Search for the cell housing the specified text and yield its (x, y) center coordinate. 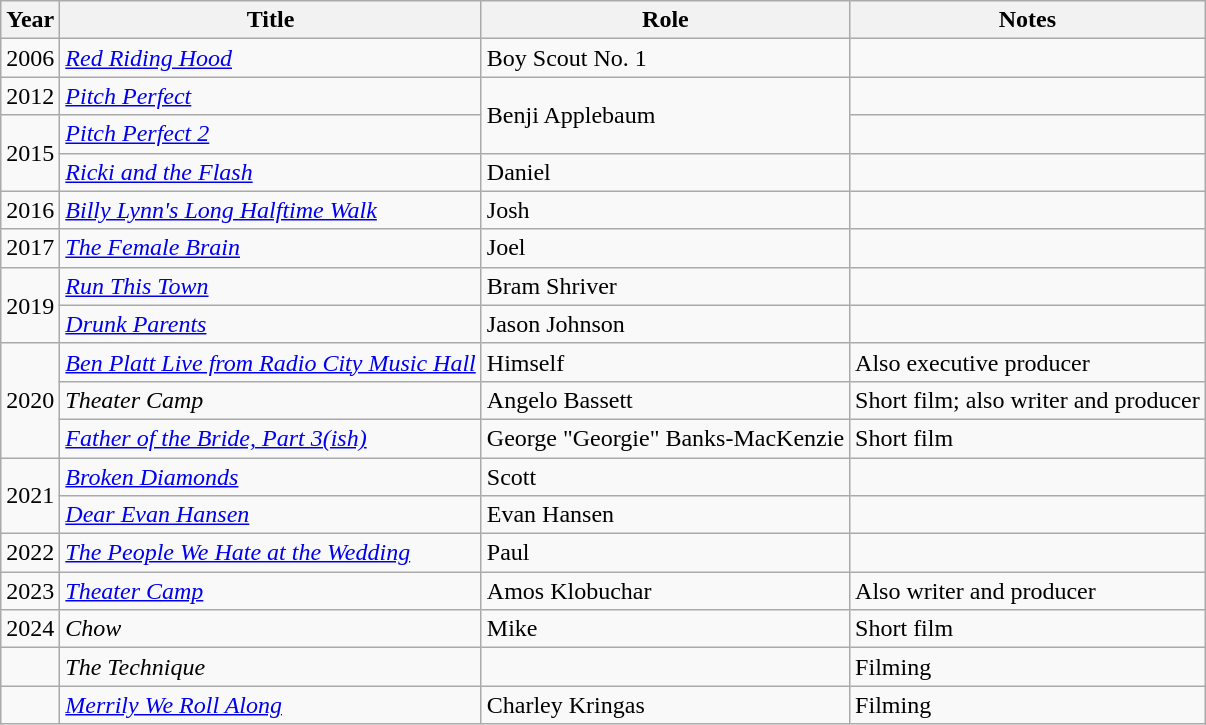
2023 (30, 591)
Pitch Perfect (270, 96)
Broken Diamonds (270, 477)
Merrily We Roll Along (270, 705)
2022 (30, 553)
2020 (30, 400)
Joel (665, 248)
Also writer and producer (1028, 591)
Pitch Perfect 2 (270, 134)
Benji Applebaum (665, 115)
Billy Lynn's Long Halftime Walk (270, 210)
Josh (665, 210)
2006 (30, 58)
George "Georgie" Banks-MacKenzie (665, 438)
Drunk Parents (270, 324)
2021 (30, 496)
Scott (665, 477)
Ben Platt Live from Radio City Music Hall (270, 362)
Angelo Bassett (665, 400)
Daniel (665, 172)
Mike (665, 629)
Year (30, 20)
Notes (1028, 20)
Chow (270, 629)
2016 (30, 210)
2012 (30, 96)
Also executive producer (1028, 362)
The People We Hate at the Wedding (270, 553)
2024 (30, 629)
2017 (30, 248)
Evan Hansen (665, 515)
Boy Scout No. 1 (665, 58)
2019 (30, 305)
Father of the Bride, Part 3(ish) (270, 438)
2015 (30, 153)
Himself (665, 362)
Paul (665, 553)
The Technique (270, 667)
The Female Brain (270, 248)
Charley Kringas (665, 705)
Ricki and the Flash (270, 172)
Short film; also writer and producer (1028, 400)
Title (270, 20)
Bram Shriver (665, 286)
Amos Klobuchar (665, 591)
Dear Evan Hansen (270, 515)
Run This Town (270, 286)
Jason Johnson (665, 324)
Role (665, 20)
Red Riding Hood (270, 58)
